Output the (X, Y) coordinate of the center of the cell containing the given text.  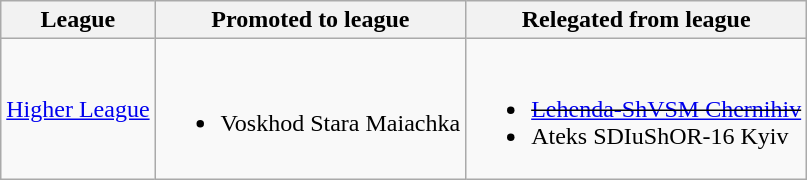
Promoted to league (310, 20)
Higher League (78, 109)
League (78, 20)
Relegated from league (636, 20)
Voskhod Stara Maiachka (310, 109)
Lehenda-ShVSM ChernihivAteks SDIuShOR-16 Kyiv (636, 109)
